Find where the given text appears and provide that cell's center as (x, y) coordinate. 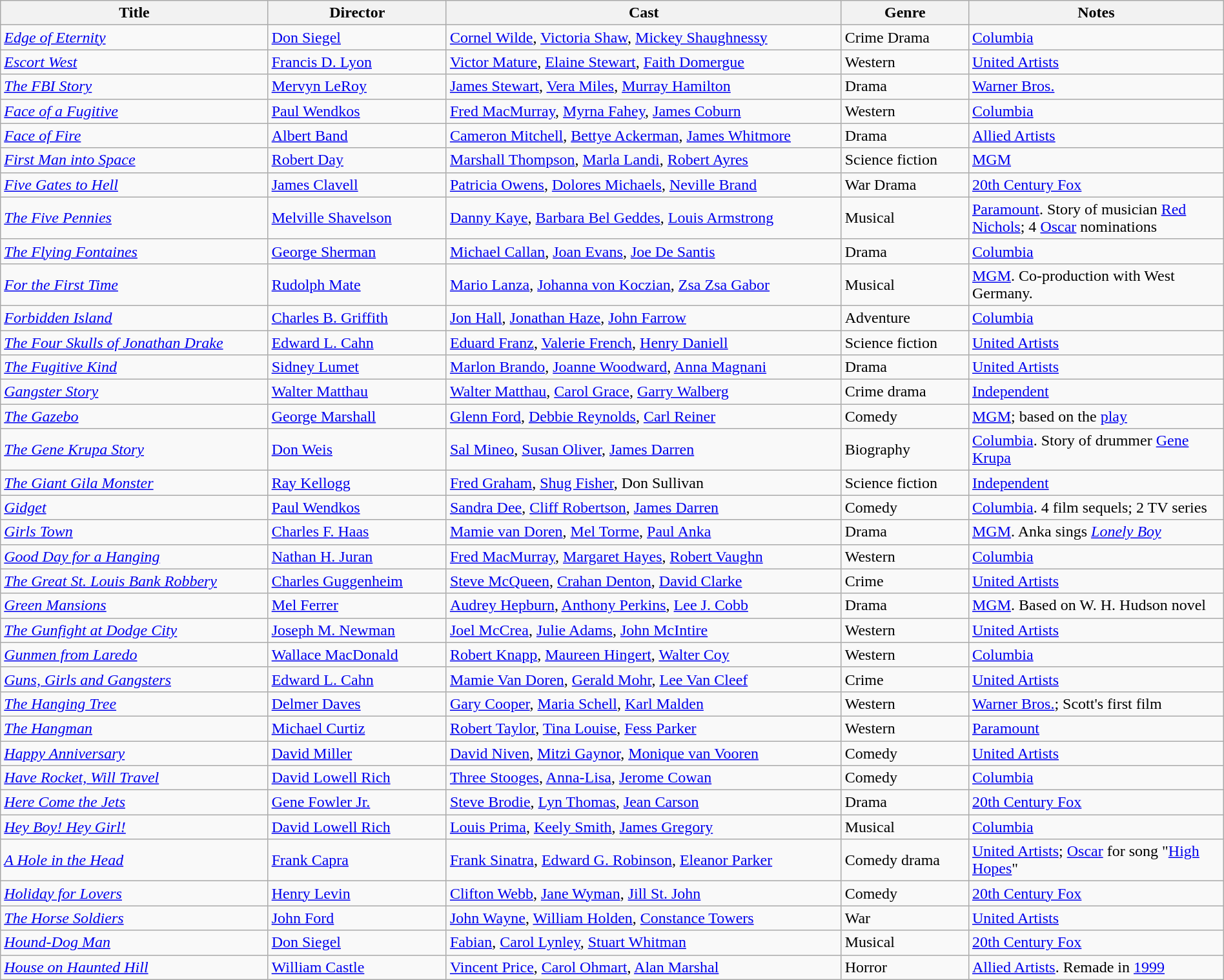
Marshall Thompson, Marla Landi, Robert Ayres (644, 160)
For the First Time (134, 284)
Albert Band (357, 136)
MGM. Co-production with West Germany. (1096, 284)
Charles B. Griffith (357, 318)
Director (357, 13)
Delmer Daves (357, 704)
Green Mansions (134, 606)
Title (134, 13)
Edge of Eternity (134, 37)
Face of a Fugitive (134, 111)
Crime drama (905, 392)
Robert Day (357, 160)
Danny Kaye, Barbara Bel Geddes, Louis Armstrong (644, 218)
Gangster Story (134, 392)
Have Rocket, Will Travel (134, 778)
Columbia. 4 film sequels; 2 TV series (1096, 507)
Steve McQueen, Crahan Denton, David Clarke (644, 581)
Robert Taylor, Tina Louise, Fess Parker (644, 728)
The Hanging Tree (134, 704)
Holiday for Lovers (134, 893)
Walter Matthau, Carol Grace, Garry Walberg (644, 392)
John Ford (357, 918)
Michael Curtiz (357, 728)
Sidney Lumet (357, 367)
James Clavell (357, 185)
The Flying Fontaines (134, 251)
Mario Lanza, Johanna von Koczian, Zsa Zsa Gabor (644, 284)
William Castle (357, 967)
Charles Guggenheim (357, 581)
Gunmen from Laredo (134, 655)
Cameron Mitchell, Bettye Ackerman, James Whitmore (644, 136)
Hound-Dog Man (134, 943)
Crime Drama (905, 37)
Guns, Girls and Gangsters (134, 679)
Here Come the Jets (134, 802)
George Marshall (357, 416)
War (905, 918)
MGM. Based on W. H. Hudson novel (1096, 606)
MGM (1096, 160)
John Wayne, William Holden, Constance Towers (644, 918)
Joel McCrea, Julie Adams, John McIntire (644, 630)
Clifton Webb, Jane Wyman, Jill St. John (644, 893)
Charles F. Haas (357, 532)
The Gazebo (134, 416)
Patricia Owens, Dolores Michaels, Neville Brand (644, 185)
Mel Ferrer (357, 606)
The FBI Story (134, 87)
Walter Matthau (357, 392)
Face of Fire (134, 136)
MGM; based on the play (1096, 416)
Cornel Wilde, Victoria Shaw, Mickey Shaughnessy (644, 37)
The Hangman (134, 728)
Michael Callan, Joan Evans, Joe De Santis (644, 251)
Biography (905, 449)
Mervyn LeRoy (357, 87)
Wallace MacDonald (357, 655)
The Horse Soldiers (134, 918)
Five Gates to Hell (134, 185)
Cast (644, 13)
Frank Sinatra, Edward G. Robinson, Eleanor Parker (644, 860)
House on Haunted Hill (134, 967)
Audrey Hepburn, Anthony Perkins, Lee J. Cobb (644, 606)
Steve Brodie, Lyn Thomas, Jean Carson (644, 802)
The Fugitive Kind (134, 367)
United Artists; Oscar for song "High Hopes" (1096, 860)
Gene Fowler Jr. (357, 802)
George Sherman (357, 251)
Paramount (1096, 728)
Henry Levin (357, 893)
Gidget (134, 507)
War Drama (905, 185)
Don Weis (357, 449)
Robert Knapp, Maureen Hingert, Walter Coy (644, 655)
Marlon Brando, Joanne Woodward, Anna Magnani (644, 367)
Louis Prima, Keely Smith, James Gregory (644, 827)
Mamie Van Doren, Gerald Mohr, Lee Van Cleef (644, 679)
The Gunfight at Dodge City (134, 630)
Notes (1096, 13)
Rudolph Mate (357, 284)
Adventure (905, 318)
Sal Mineo, Susan Oliver, James Darren (644, 449)
James Stewart, Vera Miles, Murray Hamilton (644, 87)
Vincent Price, Carol Ohmart, Alan Marshal (644, 967)
Frank Capra (357, 860)
Columbia. Story of drummer Gene Krupa (1096, 449)
Eduard Franz, Valerie French, Henry Daniell (644, 343)
First Man into Space (134, 160)
Three Stooges, Anna-Lisa, Jerome Cowan (644, 778)
Glenn Ford, Debbie Reynolds, Carl Reiner (644, 416)
Allied Artists (1096, 136)
Genre (905, 13)
A Hole in the Head (134, 860)
Mamie van Doren, Mel Torme, Paul Anka (644, 532)
Melville Shavelson (357, 218)
Sandra Dee, Cliff Robertson, James Darren (644, 507)
Fabian, Carol Lynley, Stuart Whitman (644, 943)
Jon Hall, Jonathan Haze, John Farrow (644, 318)
Happy Anniversary (134, 753)
Fred Graham, Shug Fisher, Don Sullivan (644, 483)
Forbidden Island (134, 318)
Francis D. Lyon (357, 62)
Girls Town (134, 532)
Fred MacMurray, Myrna Fahey, James Coburn (644, 111)
Comedy drama (905, 860)
Victor Mature, Elaine Stewart, Faith Domergue (644, 62)
Paramount. Story of musician Red Nichols; 4 Oscar nominations (1096, 218)
The Gene Krupa Story (134, 449)
Hey Boy! Hey Girl! (134, 827)
David Miller (357, 753)
Allied Artists. Remade in 1999 (1096, 967)
David Niven, Mitzi Gaynor, Monique van Vooren (644, 753)
MGM. Anka sings Lonely Boy (1096, 532)
Nathan H. Juran (357, 556)
Fred MacMurray, Margaret Hayes, Robert Vaughn (644, 556)
Warner Bros.; Scott's first film (1096, 704)
The Great St. Louis Bank Robbery (134, 581)
Gary Cooper, Maria Schell, Karl Malden (644, 704)
The Giant Gila Monster (134, 483)
Escort West (134, 62)
Horror (905, 967)
The Five Pennies (134, 218)
Warner Bros. (1096, 87)
Ray Kellogg (357, 483)
Joseph M. Newman (357, 630)
Good Day for a Hanging (134, 556)
The Four Skulls of Jonathan Drake (134, 343)
